Pinpoint the cell where the given text exists, returning its [x, y] midpoint coordinate. 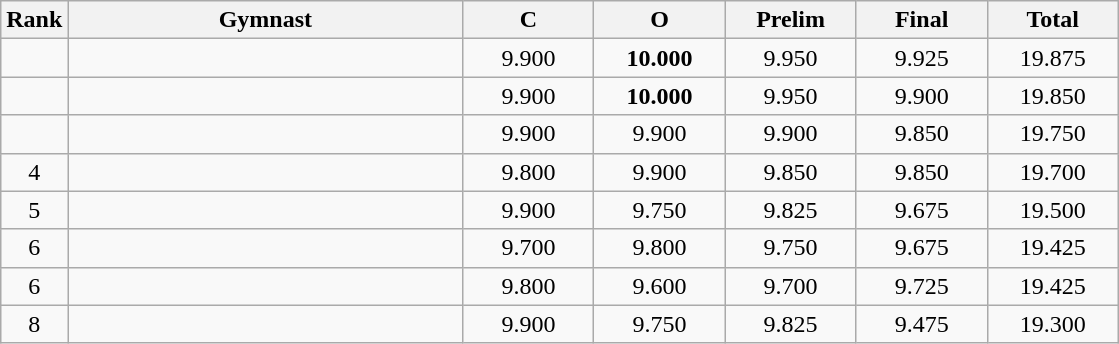
C [528, 20]
19.300 [1052, 324]
Prelim [790, 20]
19.700 [1052, 172]
9.925 [922, 58]
Total [1052, 20]
9.725 [922, 286]
Final [922, 20]
19.850 [1052, 96]
19.750 [1052, 134]
9.475 [922, 324]
O [660, 20]
4 [34, 172]
Rank [34, 20]
19.875 [1052, 58]
19.500 [1052, 210]
9.600 [660, 286]
8 [34, 324]
Gymnast [266, 20]
5 [34, 210]
